Identify which cell holds the provided text, then report its [X, Y] central coordinate. 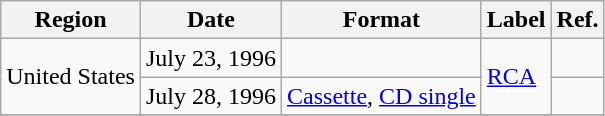
Format [382, 20]
Label [516, 20]
July 28, 1996 [210, 96]
Date [210, 20]
Ref. [578, 20]
RCA [516, 77]
Cassette, CD single [382, 96]
July 23, 1996 [210, 58]
United States [71, 77]
Region [71, 20]
